Determine the [x, y] coordinate at the center of the cell enclosing the given text.  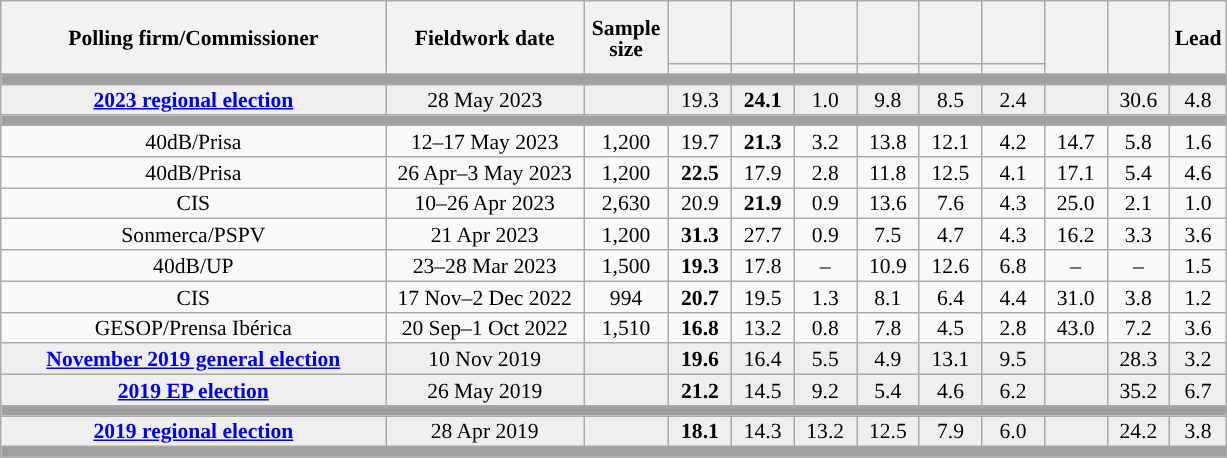
14.3 [762, 432]
28 May 2023 [485, 100]
27.7 [762, 234]
13.1 [950, 360]
19.7 [700, 142]
8.1 [888, 296]
43.0 [1076, 328]
7.2 [1138, 328]
19.5 [762, 296]
7.8 [888, 328]
2,630 [626, 204]
12–17 May 2023 [485, 142]
2.1 [1138, 204]
17.1 [1076, 172]
19.6 [700, 360]
2019 EP election [194, 390]
GESOP/Prensa Ibérica [194, 328]
5.8 [1138, 142]
Sample size [626, 38]
2019 regional election [194, 432]
3.3 [1138, 234]
21 Apr 2023 [485, 234]
1.3 [826, 296]
31.3 [700, 234]
30.6 [1138, 100]
6.4 [950, 296]
0.8 [826, 328]
28 Apr 2019 [485, 432]
Lead [1198, 38]
9.5 [1014, 360]
November 2019 general election [194, 360]
12.6 [950, 266]
21.3 [762, 142]
31.0 [1076, 296]
994 [626, 296]
4.5 [950, 328]
11.8 [888, 172]
10.9 [888, 266]
21.9 [762, 204]
6.2 [1014, 390]
22.5 [700, 172]
6.8 [1014, 266]
6.0 [1014, 432]
24.2 [1138, 432]
13.6 [888, 204]
8.5 [950, 100]
17.9 [762, 172]
1.5 [1198, 266]
20.7 [700, 296]
4.4 [1014, 296]
6.7 [1198, 390]
7.9 [950, 432]
25.0 [1076, 204]
Fieldwork date [485, 38]
4.8 [1198, 100]
4.1 [1014, 172]
17.8 [762, 266]
16.2 [1076, 234]
10–26 Apr 2023 [485, 204]
24.1 [762, 100]
28.3 [1138, 360]
7.6 [950, 204]
4.7 [950, 234]
1.6 [1198, 142]
2.4 [1014, 100]
14.5 [762, 390]
12.1 [950, 142]
5.5 [826, 360]
1,500 [626, 266]
13.8 [888, 142]
9.2 [826, 390]
Sonmerca/PSPV [194, 234]
20.9 [700, 204]
1.2 [1198, 296]
10 Nov 2019 [485, 360]
20 Sep–1 Oct 2022 [485, 328]
9.8 [888, 100]
17 Nov–2 Dec 2022 [485, 296]
18.1 [700, 432]
23–28 Mar 2023 [485, 266]
1,510 [626, 328]
4.2 [1014, 142]
16.4 [762, 360]
35.2 [1138, 390]
2023 regional election [194, 100]
26 Apr–3 May 2023 [485, 172]
40dB/UP [194, 266]
7.5 [888, 234]
14.7 [1076, 142]
16.8 [700, 328]
21.2 [700, 390]
26 May 2019 [485, 390]
4.9 [888, 360]
Polling firm/Commissioner [194, 38]
